Output the [X, Y] coordinate of the center of the cell containing the given text.  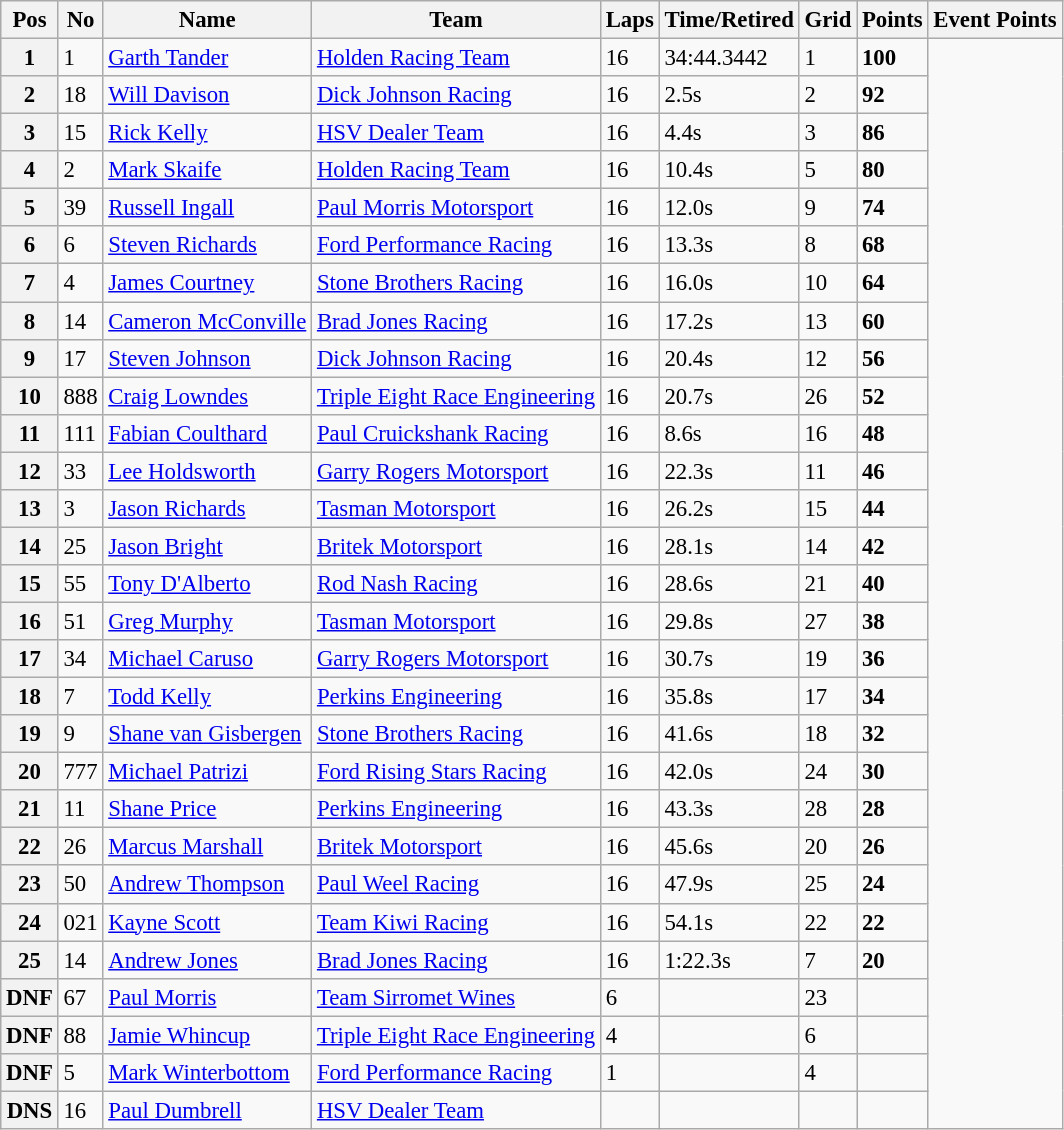
42.0s [729, 772]
16.0s [729, 283]
888 [80, 396]
45.6s [729, 847]
68 [892, 245]
Paul Cruickshank Racing [456, 433]
Ford Rising Stars Racing [456, 772]
34:44.3442 [729, 58]
80 [892, 170]
Craig Lowndes [208, 396]
38 [892, 621]
Andrew Jones [208, 960]
Greg Murphy [208, 621]
Fabian Coulthard [208, 433]
55 [80, 584]
Michael Patrizi [208, 772]
10.4s [729, 170]
Todd Kelly [208, 697]
Rod Nash Racing [456, 584]
35.8s [729, 697]
1:22.3s [729, 960]
Team Sirromet Wines [456, 997]
Laps [630, 20]
Andrew Thompson [208, 885]
47.9s [729, 885]
41.6s [729, 734]
Paul Morris [208, 997]
56 [892, 358]
James Courtney [208, 283]
20.7s [729, 396]
40 [892, 584]
777 [80, 772]
30.7s [729, 659]
44 [892, 509]
36 [892, 659]
Jason Bright [208, 546]
Russell Ingall [208, 208]
26.2s [729, 509]
4.4s [729, 133]
Cameron McConville [208, 321]
Event Points [995, 20]
28.1s [729, 546]
Lee Holdsworth [208, 471]
50 [80, 885]
Michael Caruso [208, 659]
39 [80, 208]
Rick Kelly [208, 133]
30 [892, 772]
92 [892, 95]
2.5s [729, 95]
86 [892, 133]
13.3s [729, 245]
Points [892, 20]
Team Kiwi Racing [456, 922]
27 [828, 621]
021 [80, 922]
Paul Weel Racing [456, 885]
Tony D'Alberto [208, 584]
Paul Dumbrell [208, 1110]
88 [80, 1035]
Paul Morris Motorsport [456, 208]
Garth Tander [208, 58]
17.2s [729, 321]
48 [892, 433]
Shane van Gisbergen [208, 734]
43.3s [729, 809]
20.4s [729, 358]
33 [80, 471]
29.8s [729, 621]
Name [208, 20]
51 [80, 621]
Grid [828, 20]
8.6s [729, 433]
52 [892, 396]
74 [892, 208]
Mark Skaife [208, 170]
28.6s [729, 584]
54.1s [729, 922]
60 [892, 321]
Jason Richards [208, 509]
Shane Price [208, 809]
32 [892, 734]
Steven Richards [208, 245]
Will Davison [208, 95]
Time/Retired [729, 20]
Pos [30, 20]
22.3s [729, 471]
Marcus Marshall [208, 847]
Steven Johnson [208, 358]
46 [892, 471]
Kayne Scott [208, 922]
67 [80, 997]
12.0s [729, 208]
Jamie Whincup [208, 1035]
64 [892, 283]
111 [80, 433]
Mark Winterbottom [208, 1073]
42 [892, 546]
100 [892, 58]
Team [456, 20]
No [80, 20]
DNS [30, 1110]
